Provide the [x, y] coordinate of the cell's center where the given text is located.  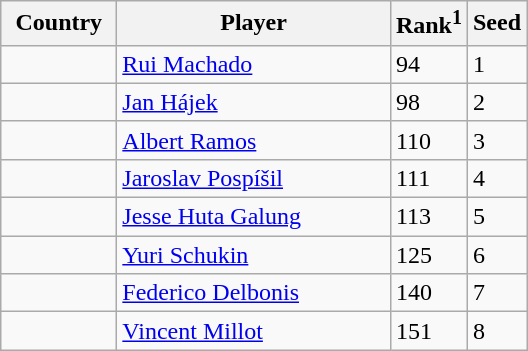
110 [428, 140]
Albert Ramos [254, 140]
Jan Hájek [254, 102]
125 [428, 255]
Seed [496, 24]
Rank1 [428, 24]
Yuri Schukin [254, 255]
4 [496, 178]
Jaroslav Pospíšil [254, 178]
7 [496, 293]
140 [428, 293]
94 [428, 64]
Country [59, 24]
5 [496, 217]
Rui Machado [254, 64]
111 [428, 178]
6 [496, 255]
Federico Delbonis [254, 293]
3 [496, 140]
Player [254, 24]
8 [496, 331]
Vincent Millot [254, 331]
1 [496, 64]
Jesse Huta Galung [254, 217]
2 [496, 102]
98 [428, 102]
151 [428, 331]
113 [428, 217]
